Output the (x, y) coordinate of the center of the cell containing the given text.  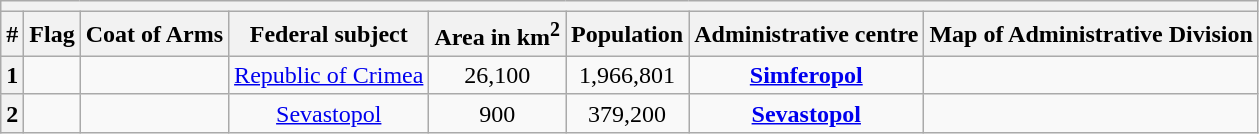
900 (498, 113)
379,200 (628, 113)
# (12, 34)
Flag (52, 34)
Population (628, 34)
2 (12, 113)
Map of Administrative Division (1091, 34)
Coat of Arms (154, 34)
Administrative centre (806, 34)
Simferopol (806, 75)
Area in km2 (498, 34)
Republic of Crimea (329, 75)
1,966,801 (628, 75)
Federal subject (329, 34)
1 (12, 75)
26,100 (498, 75)
